Extract the (x, y) coordinate from the center of the cell holding the provided text.  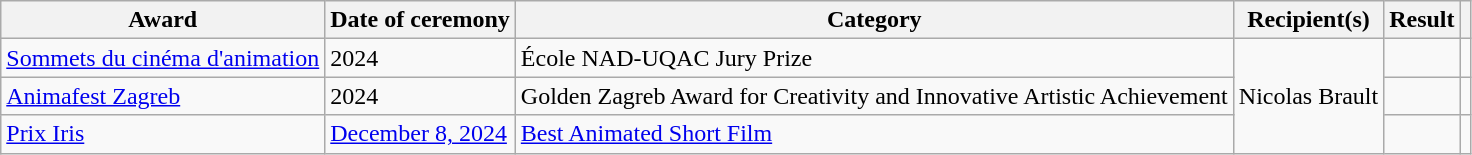
Category (874, 20)
Golden Zagreb Award for Creativity and Innovative Artistic Achievement (874, 96)
Animafest Zagreb (163, 96)
Nicolas Brault (1308, 96)
Prix Iris (163, 134)
Date of ceremony (420, 20)
Sommets du cinéma d'animation (163, 58)
École NAD-UQAC Jury Prize (874, 58)
December 8, 2024 (420, 134)
Recipient(s) (1308, 20)
Result (1422, 20)
Award (163, 20)
Best Animated Short Film (874, 134)
